Determine the [x, y] coordinate at the center of the cell enclosing the given text.  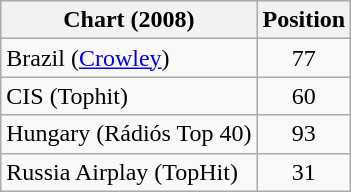
Hungary (Rádiós Top 40) [129, 134]
93 [304, 134]
CIS (Tophit) [129, 96]
Russia Airplay (TopHit) [129, 172]
31 [304, 172]
77 [304, 58]
Chart (2008) [129, 20]
60 [304, 96]
Position [304, 20]
Brazil (Crowley) [129, 58]
